Provide the [X, Y] coordinate of the cell's center where the given text is located.  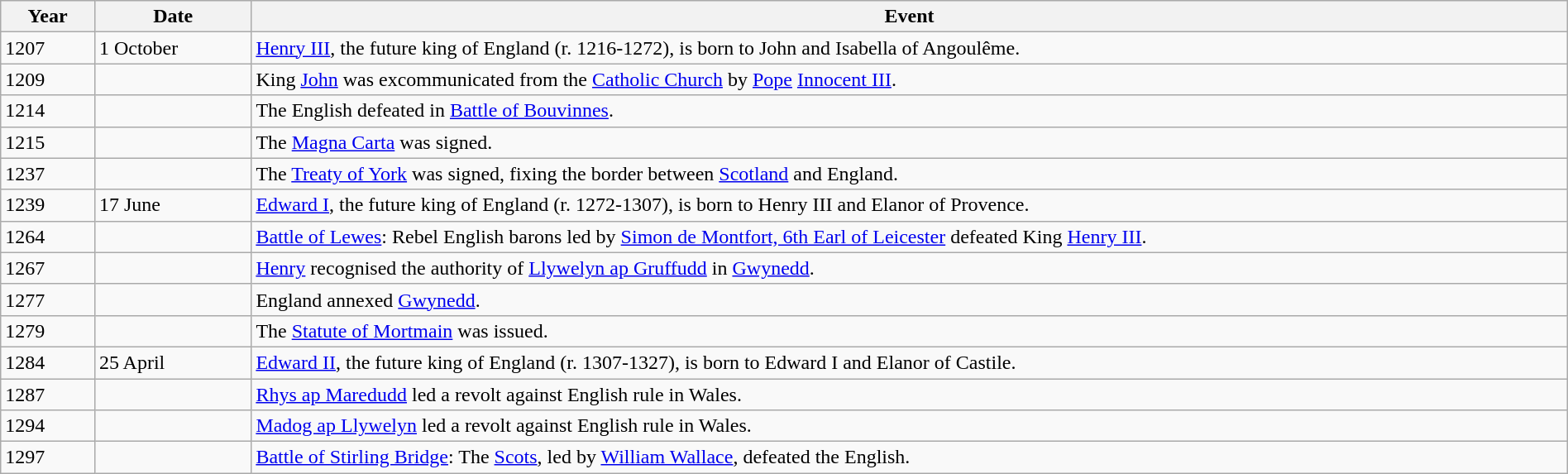
Date [172, 17]
1 October [172, 48]
1209 [48, 79]
1277 [48, 299]
The English defeated in Battle of Bouvinnes. [910, 111]
1267 [48, 268]
1214 [48, 111]
Event [910, 17]
17 June [172, 205]
1279 [48, 331]
1287 [48, 395]
Edward I, the future king of England (r. 1272-1307), is born to Henry III and Elanor of Provence. [910, 205]
King John was excommunicated from the Catholic Church by Pope Innocent III. [910, 79]
Henry III, the future king of England (r. 1216-1272), is born to John and Isabella of Angoulême. [910, 48]
1297 [48, 457]
1294 [48, 426]
25 April [172, 362]
The Treaty of York was signed, fixing the border between Scotland and England. [910, 174]
The Magna Carta was signed. [910, 142]
Battle of Lewes: Rebel English barons led by Simon de Montfort, 6th Earl of Leicester defeated King Henry III. [910, 237]
1239 [48, 205]
Henry recognised the authority of Llywelyn ap Gruffudd in Gwynedd. [910, 268]
1237 [48, 174]
Year [48, 17]
1215 [48, 142]
England annexed Gwynedd. [910, 299]
Edward II, the future king of England (r. 1307-1327), is born to Edward I and Elanor of Castile. [910, 362]
1207 [48, 48]
The Statute of Mortmain was issued. [910, 331]
Madog ap Llywelyn led a revolt against English rule in Wales. [910, 426]
Rhys ap Maredudd led a revolt against English rule in Wales. [910, 395]
1264 [48, 237]
Battle of Stirling Bridge: The Scots, led by William Wallace, defeated the English. [910, 457]
1284 [48, 362]
